Search for the cell housing the specified text and yield its [X, Y] center coordinate. 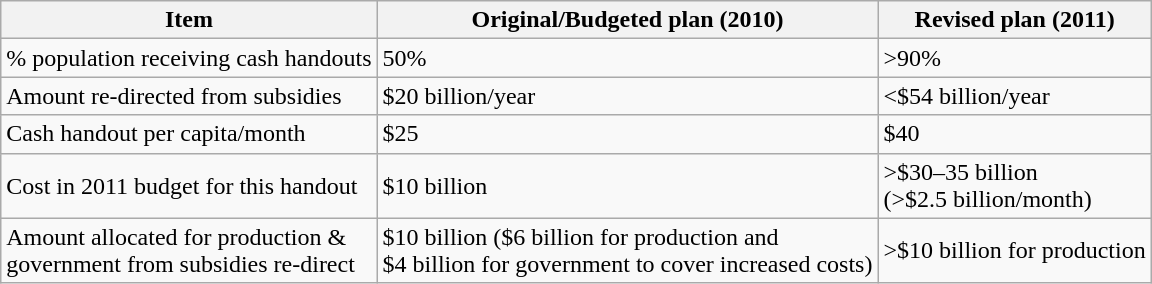
$10 billion ($6 billion for production and $4 billion for government to cover increased costs) [628, 250]
<$54 billion/year [1014, 96]
$20 billion/year [628, 96]
Amount re-directed from subsidies [189, 96]
>90% [1014, 58]
Revised plan (2011) [1014, 20]
Cost in 2011 budget for this handout [189, 186]
Original/Budgeted plan (2010) [628, 20]
% population receiving cash handouts [189, 58]
$25 [628, 134]
Cash handout per capita/month [189, 134]
Amount allocated for production & government from subsidies re-direct [189, 250]
Item [189, 20]
>$30–35 billion (>$2.5 billion/month) [1014, 186]
$10 billion [628, 186]
>$10 billion for production [1014, 250]
50% [628, 58]
$40 [1014, 134]
